From the cell containing the given text, extract its center point as [X, Y] coordinate. 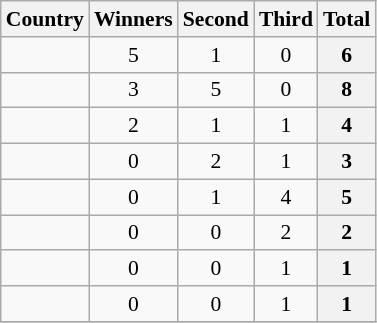
8 [346, 90]
Total [346, 19]
6 [346, 55]
Second [216, 19]
Country [45, 19]
Winners [134, 19]
Third [286, 19]
